Capture the cell that displays the provided text and extract its [X, Y] central coordinate. 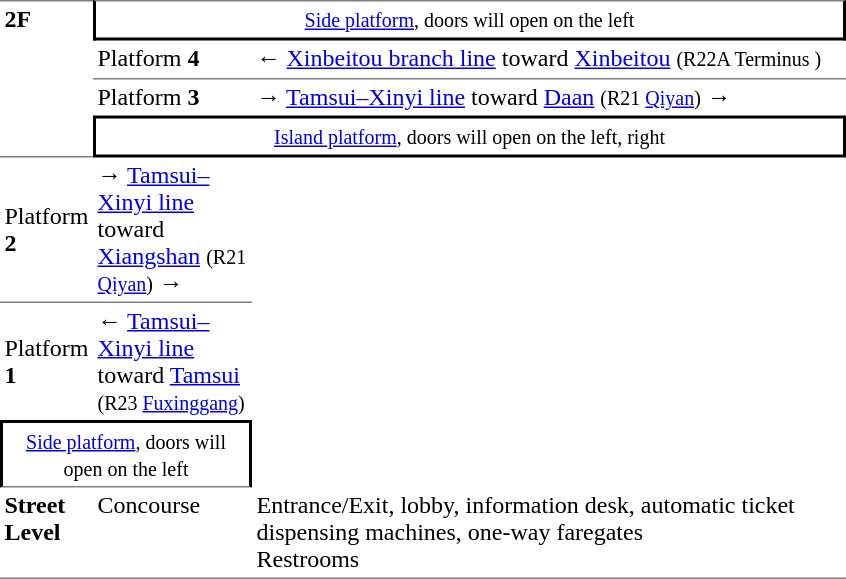
Platform 3 [172, 97]
Island platform, doors will open on the left, right [470, 137]
Platform 2 [46, 231]
2F [46, 79]
→ Tamsui–Xinyi line toward Daan (R21 Qiyan) → [549, 97]
Platform 4 [172, 59]
← Tamsui–Xinyi line toward Tamsui (R23 Fuxinggang) [172, 362]
← Xinbeitou branch line toward Xinbeitou (R22A Terminus ) [549, 59]
→ Tamsui–Xinyi line toward Xiangshan (R21 Qiyan) → [172, 231]
Platform 1 [46, 362]
